Determine the (X, Y) coordinate at the center of the cell enclosing the given text.  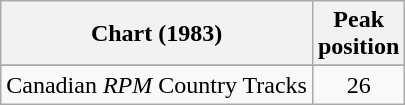
Canadian RPM Country Tracks (157, 85)
Chart (1983) (157, 34)
Peakposition (358, 34)
26 (358, 85)
